Determine the (x, y) coordinate at the center of the cell enclosing the given text.  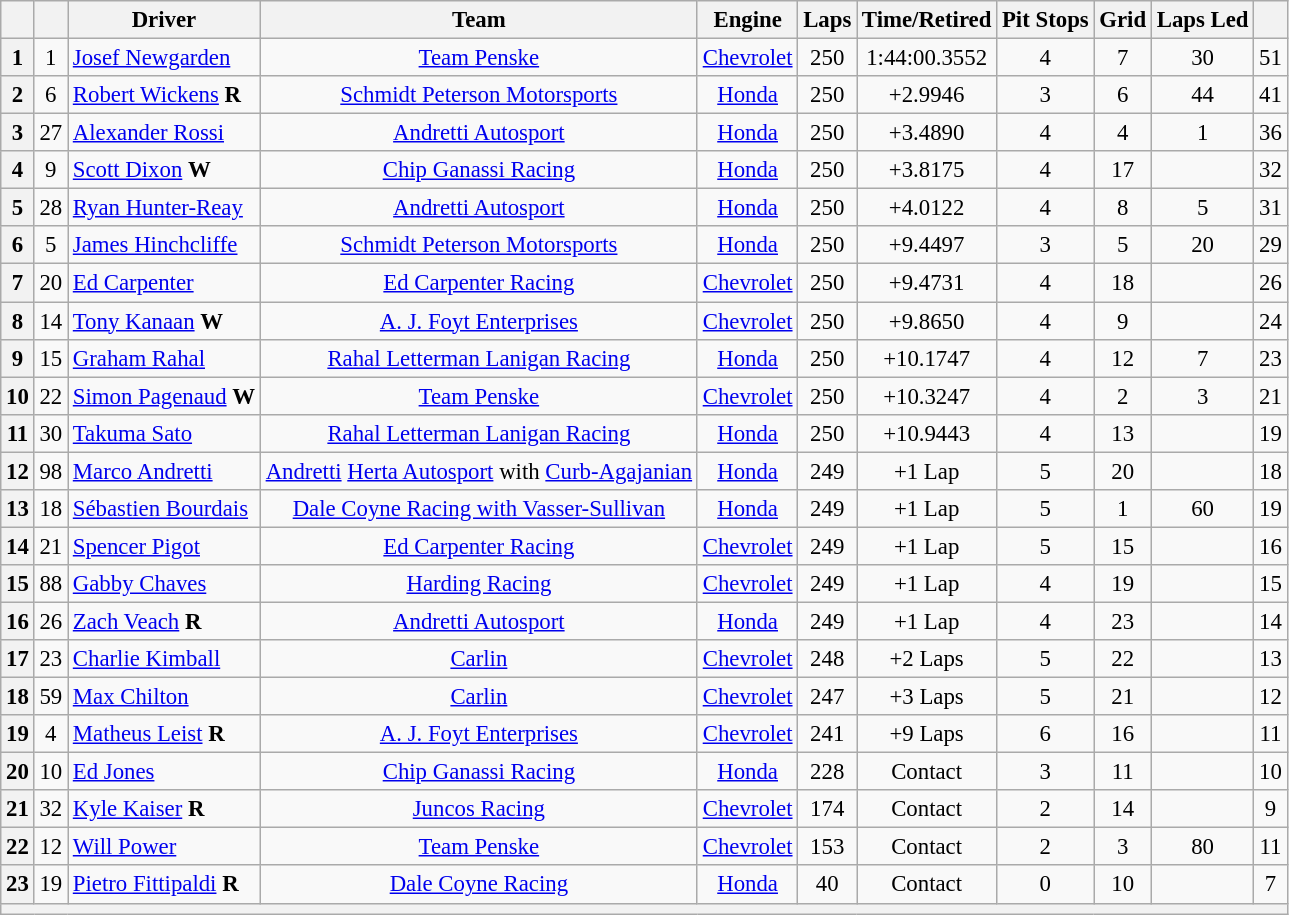
Charlie Kimball (164, 659)
Spencer Pigot (164, 546)
+9.4731 (927, 283)
Robert Wickens R (164, 95)
60 (1202, 509)
Takuma Sato (164, 433)
174 (828, 809)
40 (828, 885)
Marco Andretti (164, 471)
+10.3247 (927, 396)
Dale Coyne Racing with Vasser-Sullivan (478, 509)
+9 Laps (927, 734)
+2 Laps (927, 659)
228 (828, 772)
248 (828, 659)
27 (50, 133)
+3.4890 (927, 133)
29 (1270, 245)
Graham Rahal (164, 358)
Dale Coyne Racing (478, 885)
Laps (828, 20)
Kyle Kaiser R (164, 809)
0 (1046, 885)
+4.0122 (927, 208)
Ed Jones (164, 772)
Juncos Racing (478, 809)
Josef Newgarden (164, 58)
Laps Led (1202, 20)
98 (50, 471)
28 (50, 208)
Simon Pagenaud W (164, 396)
241 (828, 734)
Ed Carpenter (164, 283)
Scott Dixon W (164, 170)
Driver (164, 20)
1:44:00.3552 (927, 58)
51 (1270, 58)
Gabby Chaves (164, 584)
+2.9946 (927, 95)
Tony Kanaan W (164, 321)
Engine (747, 20)
Grid (1122, 20)
247 (828, 697)
Pit Stops (1046, 20)
+10.1747 (927, 358)
Will Power (164, 847)
Harding Racing (478, 584)
Time/Retired (927, 20)
+3.8175 (927, 170)
31 (1270, 208)
Pietro Fittipaldi R (164, 885)
James Hinchcliffe (164, 245)
80 (1202, 847)
Alexander Rossi (164, 133)
+9.4497 (927, 245)
59 (50, 697)
24 (1270, 321)
Max Chilton (164, 697)
88 (50, 584)
36 (1270, 133)
Team (478, 20)
+9.8650 (927, 321)
Sébastien Bourdais (164, 509)
Matheus Leist R (164, 734)
+3 Laps (927, 697)
+10.9443 (927, 433)
Andretti Herta Autosport with Curb-Agajanian (478, 471)
153 (828, 847)
44 (1202, 95)
41 (1270, 95)
Ryan Hunter-Reay (164, 208)
Zach Veach R (164, 621)
